Return the [x, y] coordinate for the center point of the cell that contains the specified text.  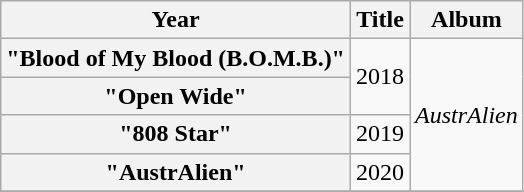
"808 Star" [176, 134]
2018 [380, 77]
2020 [380, 172]
2019 [380, 134]
Album [467, 20]
"Blood of My Blood (B.O.M.B.)" [176, 58]
"Open Wide" [176, 96]
"AustrAlien" [176, 172]
Title [380, 20]
AustrAlien [467, 115]
Year [176, 20]
